Pinpoint the cell where the given text exists, returning its (X, Y) midpoint coordinate. 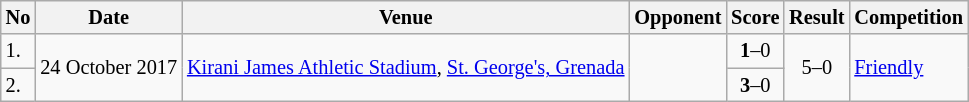
Friendly (908, 68)
5–0 (816, 68)
Date (108, 17)
2. (18, 85)
Kirani James Athletic Stadium, St. George's, Grenada (406, 68)
1–0 (755, 51)
24 October 2017 (108, 68)
No (18, 17)
Competition (908, 17)
3–0 (755, 85)
Result (816, 17)
Opponent (678, 17)
Venue (406, 17)
1. (18, 51)
Score (755, 17)
